Capture the cell that displays the provided text and extract its (x, y) central coordinate. 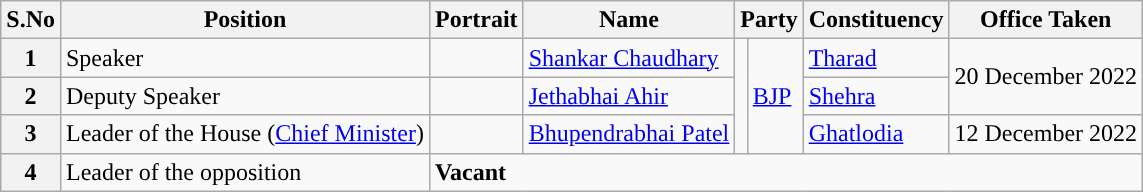
Leader of the opposition (244, 172)
Tharad (876, 58)
Bhupendrabhai Patel (629, 134)
Party (769, 20)
Vacant (786, 172)
Leader of the House (Chief Minister) (244, 134)
Ghatlodia (876, 134)
Portrait (476, 20)
4 (31, 172)
2 (31, 96)
Constituency (876, 20)
S.No (31, 20)
BJP (775, 96)
Shehra (876, 96)
20 December 2022 (1046, 77)
Jethabhai Ahir (629, 96)
Shankar Chaudhary (629, 58)
1 (31, 58)
Position (244, 20)
12 December 2022 (1046, 134)
3 (31, 134)
Deputy Speaker (244, 96)
Office Taken (1046, 20)
Name (629, 20)
Speaker (244, 58)
